Extract the (X, Y) coordinate from the center of the cell holding the provided text.  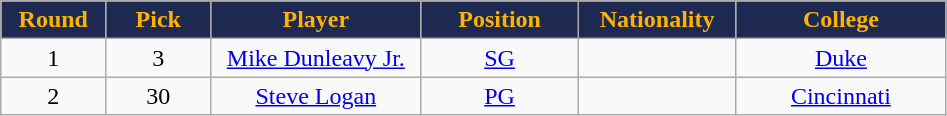
30 (158, 96)
Steve Logan (316, 96)
Round (54, 20)
Nationality (657, 20)
SG (500, 58)
Pick (158, 20)
PG (500, 96)
Duke (841, 58)
1 (54, 58)
Cincinnati (841, 96)
2 (54, 96)
College (841, 20)
3 (158, 58)
Player (316, 20)
Mike Dunleavy Jr. (316, 58)
Position (500, 20)
